Output the (x, y) coordinate of the center of the cell containing the given text.  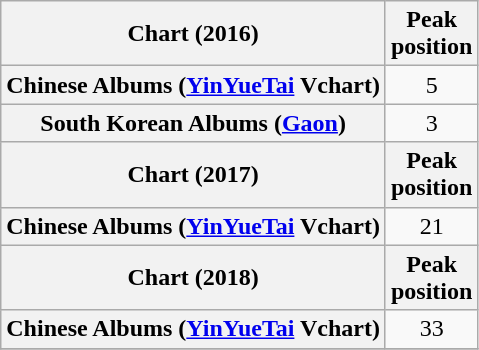
3 (431, 123)
Chart (2016) (194, 34)
Chart (2018) (194, 278)
5 (431, 85)
Chart (2017) (194, 174)
33 (431, 329)
South Korean Albums (Gaon) (194, 123)
21 (431, 226)
